Determine the [X, Y] coordinate at the center of the cell enclosing the given text.  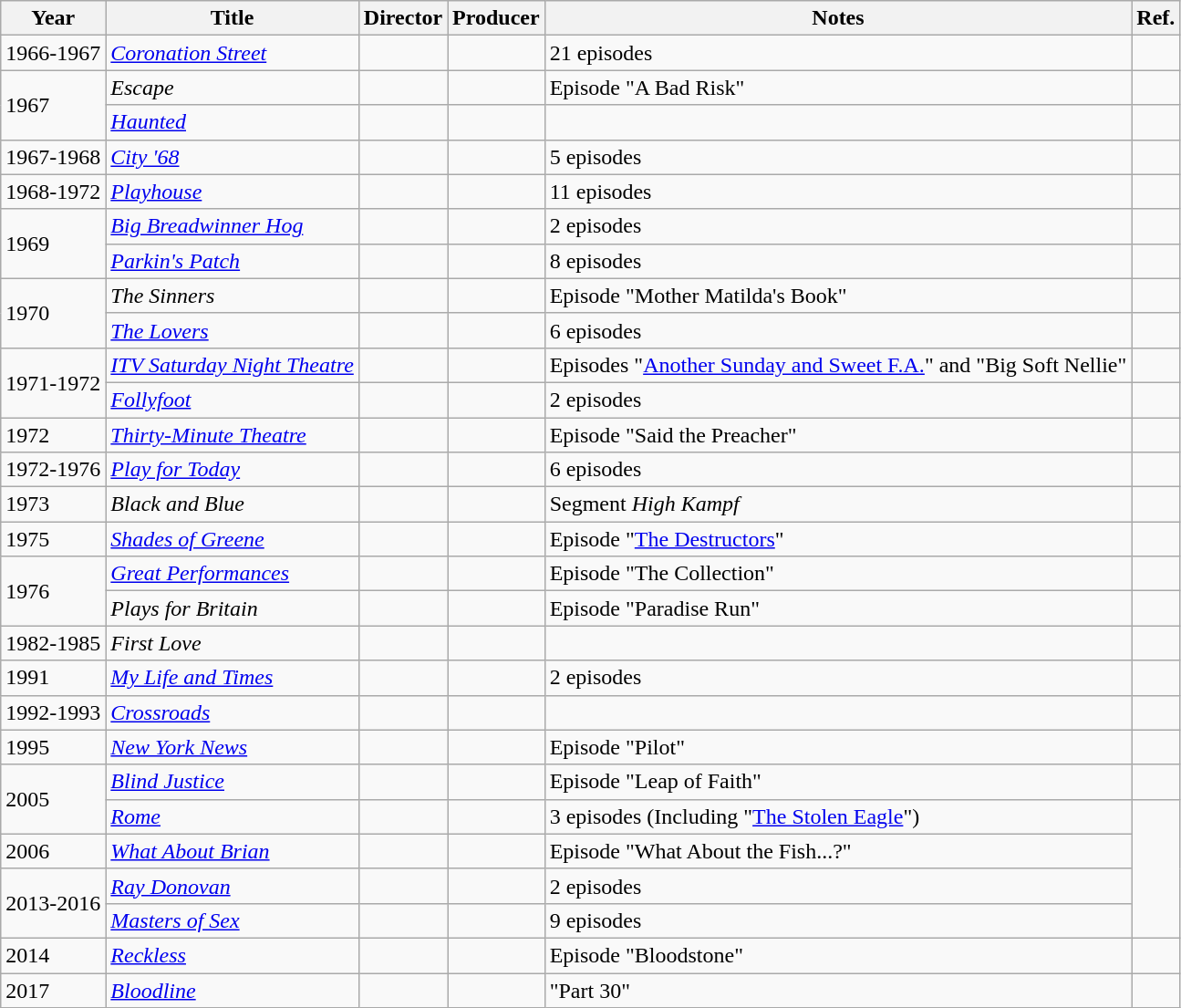
Episode "The Collection" [838, 574]
1970 [53, 313]
2017 [53, 990]
Masters of Sex [233, 920]
1992-1993 [53, 712]
1966-1967 [53, 53]
Black and Blue [233, 504]
First Love [233, 643]
Thirty-Minute Theatre [233, 435]
Blind Justice [233, 782]
The Sinners [233, 296]
Episodes "Another Sunday and Sweet F.A." and "Big Soft Nellie" [838, 365]
Follyfoot [233, 400]
2005 [53, 799]
2014 [53, 955]
1967 [53, 105]
5 episodes [838, 157]
Big Breadwinner Hog [233, 226]
Producer [496, 18]
Shades of Greene [233, 539]
Episode "Paradise Run" [838, 608]
Haunted [233, 122]
Episode "Mother Matilda's Book" [838, 296]
Plays for Britain [233, 608]
1972 [53, 435]
1973 [53, 504]
Notes [838, 18]
9 episodes [838, 920]
Segment High Kampf [838, 504]
Episode "A Bad Risk" [838, 88]
Play for Today [233, 470]
Title [233, 18]
1971-1972 [53, 382]
Director [403, 18]
Year [53, 18]
1995 [53, 747]
1975 [53, 539]
Crossroads [233, 712]
ITV Saturday Night Theatre [233, 365]
Episode "What About the Fish...?" [838, 851]
Playhouse [233, 192]
1976 [53, 591]
1972-1976 [53, 470]
Escape [233, 88]
Ray Donovan [233, 886]
Episode "Said the Preacher" [838, 435]
New York News [233, 747]
Episode "Pilot" [838, 747]
1969 [53, 244]
1967-1968 [53, 157]
Ref. [1156, 18]
The Lovers [233, 330]
Coronation Street [233, 53]
3 episodes (Including "The Stolen Eagle") [838, 816]
Great Performances [233, 574]
Episode "The Destructors" [838, 539]
Rome [233, 816]
City '68 [233, 157]
Reckless [233, 955]
1968-1972 [53, 192]
2013-2016 [53, 903]
What About Brian [233, 851]
21 episodes [838, 53]
1982-1985 [53, 643]
8 episodes [838, 261]
Bloodline [233, 990]
Parkin's Patch [233, 261]
Episode "Leap of Faith" [838, 782]
My Life and Times [233, 678]
"Part 30" [838, 990]
11 episodes [838, 192]
2006 [53, 851]
Episode "Bloodstone" [838, 955]
1991 [53, 678]
